Search for the cell housing the specified text and yield its [X, Y] center coordinate. 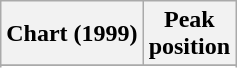
Peakposition [189, 34]
Chart (1999) [72, 34]
